Search for the cell housing the specified text and yield its (x, y) center coordinate. 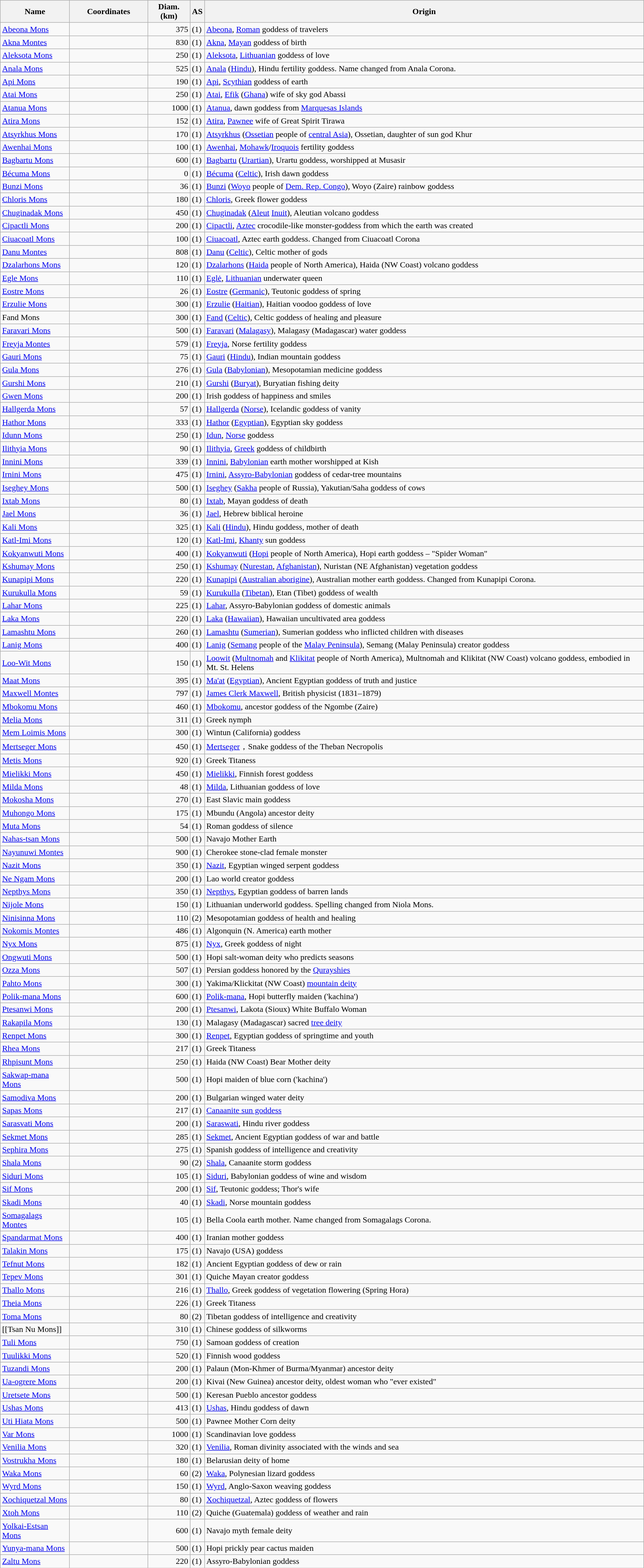
Atanua, dawn goddess from Marquesas Islands (424, 108)
Egle Mons (35, 278)
Skadi, Norse mountain goddess (424, 1202)
Wintun (California) goddess (424, 733)
Assyro-Babylonian goddess (424, 1561)
Tuli Mons (35, 1342)
Freyja Montes (35, 343)
210 (169, 383)
320 (169, 1447)
226 (169, 1303)
Keresan Pueblo ancestor goddess (424, 1395)
Yakima/Klickitat (NW Coast) mountain deity (424, 983)
Tepev Mons (35, 1277)
Chloris Mons (35, 200)
Ptesanwi Mons (35, 1009)
Belarusian deity of home (424, 1460)
Tuulikki Mons (35, 1356)
Toma Mons (35, 1316)
Innini Mons (35, 462)
Pahto Mons (35, 983)
Haida (NW Coast) Bear Mother deity (424, 1062)
Danu (Celtic), Celtic mother of gods (424, 252)
Atira Mons (35, 121)
Dzalarhons Mons (35, 265)
Iranian mother goddess (424, 1238)
Bécuma (Celtic), Irish dawn goddess (424, 173)
Maxwell Montes (35, 693)
Polik-mana Mons (35, 996)
Tefnut Mons (35, 1264)
Quiche (Guatemala) goddess of weather and rain (424, 1513)
Hopi maiden of blue corn ('kachina') (424, 1079)
Pawnee Mother Corn deity (424, 1421)
Sekmet, Ancient Egyptian goddess of war and battle (424, 1137)
Scandinavian love goddess (424, 1434)
Sif Mons (35, 1189)
Ma'at (Egyptian), Ancient Egyptian goddess of truth and justice (424, 680)
Palaun (Mon-Khmer of Burma/Myanmar) ancestor deity (424, 1369)
Erzulie (Haitian), Haitian voodoo goddess of love (424, 304)
Navajo myth female deity (424, 1530)
Chloris, Greek flower goddess (424, 200)
Mertseger，Snake goddess of the Theban Necropolis (424, 747)
797 (169, 693)
339 (169, 462)
Lanig Mons (35, 645)
Persian goddess honored by the Qurayshies (424, 970)
Yunya-mana Mons (35, 1548)
48 (169, 787)
Kurukulla (Tibetan), Etan (Tibet) goddess of wealth (424, 592)
Cipactli Mons (35, 226)
Spanish goddess of intelligence and creativity (424, 1150)
Atsyrkhus (Ossetian people of central Asia), Ossetian, daughter of sun god Khur (424, 134)
Bunzi Mons (35, 187)
Wyrd Mons (35, 1486)
Sarasvati Mons (35, 1123)
Faravari (Malagasy), Malagasy (Madagascar) water goddess (424, 330)
311 (169, 720)
375 (169, 29)
333 (169, 422)
Ancient Egyptian goddess of dew or rain (424, 1264)
Erzulie Mons (35, 304)
Yolkai-Estsan Mons (35, 1530)
Lamashtu (Sumerian), Sumerian goddess who inflicted children with diseases (424, 632)
Loowit (Multnomah and Klikitat people of North America), Multnomah and Klikitat (NW Coast) volcano goddess, embodied in Mt. St. Helens (424, 663)
Chinese goddess of silkworms (424, 1329)
Lao world creator goddess (424, 878)
Ozza Mons (35, 970)
Milda, Lithuanian goddess of love (424, 787)
Sapas Mons (35, 1110)
Mbokomu, ancestor goddess of the Ngombe (Zaire) (424, 707)
Katl-Imi Mons (35, 540)
Jael, Hebrew biblical heroine (424, 514)
Atsyrkhus Mons (35, 134)
Xochiquetzal Mons (35, 1500)
Hathor (Egyptian), Egyptian sky goddess (424, 422)
Dzalarhons (Haida people of North America), Haida (NW Coast) volcano goddess (424, 265)
Irnini Mons (35, 475)
Fand (Celtic), Celtic goddess of healing and pleasure (424, 317)
310 (169, 1329)
Laka (Hawaiian), Hawaiian uncultivated area goddess (424, 619)
Kivai (New Guinea) ancestor deity, oldest woman who "ever existed" (424, 1382)
0 (169, 173)
325 (169, 527)
Nyx Mons (35, 944)
Kunapipi Mons (35, 579)
75 (169, 357)
Innini, Babylonian earth mother worshipped at Kish (424, 462)
Ilithyia, Greek goddess of childbirth (424, 448)
Samodiva Mons (35, 1097)
Hopi salt-woman deity who predicts seasons (424, 957)
60 (169, 1473)
Rhea Mons (35, 1049)
Mbokomu Mons (35, 707)
Gula Mons (35, 370)
Coordinates (109, 12)
Name (35, 12)
182 (169, 1264)
Akna Montes (35, 42)
Bagbartu (Urartian), Urartu goddess, worshipped at Musasir (424, 160)
875 (169, 944)
Nayunuwi Montes (35, 852)
Awenhai Mons (35, 147)
Ushas, Hindu goddess of dawn (424, 1408)
Kshumay (Nurestan, Afghanistan), Nuristan (NE Afghanistan) vegetation goddess (424, 566)
486 (169, 931)
Eostre Mons (35, 291)
Gauri Mons (35, 357)
Ushas Mons (35, 1408)
Kshumay Mons (35, 566)
Shala Mons (35, 1163)
413 (169, 1408)
301 (169, 1277)
Atira, Pawnee wife of Great Spirit Tirawa (424, 121)
Hathor Mons (35, 422)
460 (169, 707)
Abeona, Roman goddess of travelers (424, 29)
260 (169, 632)
Chuginadak Mons (35, 213)
270 (169, 800)
Atai Mons (35, 95)
Theia Mons (35, 1303)
Aleksota, Lithuanian goddess of love (424, 55)
Metis Mons (35, 761)
Katl-Imi, Khanty sun goddess (424, 540)
Wyrd, Anglo-Saxon weaving goddess (424, 1486)
Bécuma Mons (35, 173)
520 (169, 1356)
Ilithyia Mons (35, 448)
Sephira Mons (35, 1150)
475 (169, 475)
Mokosha Mons (35, 800)
Atanua Mons (35, 108)
Rakapila Mons (35, 1023)
Thallo Mons (35, 1290)
Lahar, Assyro-Babylonian goddess of domestic animals (424, 606)
216 (169, 1290)
East Slavic main goddess (424, 800)
Iseghey (Sakha people of Russia), Yakutian/Saha goddess of cows (424, 488)
Bella Coola earth mother. Name changed from Somagalags Corona. (424, 1220)
190 (169, 82)
Nepthys Mons (35, 891)
Malagasy (Madagascar) sacred tree deity (424, 1023)
Mielikki Mons (35, 774)
Mertseger Mons (35, 747)
808 (169, 252)
26 (169, 291)
Nokomis Montes (35, 931)
Skadi Mons (35, 1202)
Jael Mons (35, 514)
Muhongo Mons (35, 813)
Algonquin (N. America) earth mother (424, 931)
750 (169, 1342)
Ixtab Mons (35, 501)
Saraswati, Hindu river goddess (424, 1123)
Vostrukha Mons (35, 1460)
Anala (Hindu), Hindu fertility goddess. Name changed from Anala Corona. (424, 68)
Abeona Mons (35, 29)
Greek nymph (424, 720)
Ciuacoatl, Aztec earth goddess. Changed from Ciuacoatl Corona (424, 239)
Milda Mons (35, 787)
Kunapipi (Australian aborigine), Australian mother earth goddess. Changed from Kunapipi Corona. (424, 579)
Shala, Canaanite storm goddess (424, 1163)
Thallo, Greek goddess of vegetation flowering (Spring Hora) (424, 1290)
Nepthys, Egyptian goddess of barren lands (424, 891)
Irnini, Assyro-Babylonian goddess of cedar-tree mountains (424, 475)
Nazit Mons (35, 865)
54 (169, 826)
Lamashtu Mons (35, 632)
152 (169, 121)
Somagalags Montes (35, 1220)
Polik-mana, Hopi butterfly maiden ('kachina') (424, 996)
Ciuacoatl Mons (35, 239)
Melia Mons (35, 720)
Venilia Mons (35, 1447)
170 (169, 134)
Gurshi Mons (35, 383)
130 (169, 1023)
Nahas-tsan Mons (35, 839)
Faravari Mons (35, 330)
Api, Scythian goddess of earth (424, 82)
Sif, Teutonic goddess; Thor's wife (424, 1189)
Ninisinna Mons (35, 918)
[[Tsan Nu Mons]] (35, 1329)
Lithuanian underworld goddess. Spelling changed from Niola Mons. (424, 904)
Waka, Polynesian lizard goddess (424, 1473)
Nazit, Egyptian winged serpent goddess (424, 865)
Cherokee stone-clad female monster (424, 852)
Ixtab, Mayan goddess of death (424, 501)
Kali Mons (35, 527)
525 (169, 68)
59 (169, 592)
Bulgarian winged water deity (424, 1097)
Quiche Mayan creator goddess (424, 1277)
Nyx, Greek goddess of night (424, 944)
Cipactli, Aztec crocodile-like monster-goddess from which the earth was created (424, 226)
395 (169, 680)
Diam. (km) (169, 12)
Ptesanwi, Lakota (Sioux) White Buffalo Woman (424, 1009)
Finnish wood goddess (424, 1356)
Maat Mons (35, 680)
830 (169, 42)
Waka Mons (35, 1473)
Origin (424, 12)
275 (169, 1150)
225 (169, 606)
AS (197, 12)
Eostre (Germanic), Teutonic goddess of spring (424, 291)
Samoan goddess of creation (424, 1342)
Sekmet Mons (35, 1137)
Loo-Wit Mons (35, 663)
Canaanite sun goddess (424, 1110)
Awenhai, Mohawk/Iroquois fertility goddess (424, 147)
Muta Mons (35, 826)
40 (169, 1202)
285 (169, 1137)
Xochiquetzal, Aztec goddess of flowers (424, 1500)
Irish goddess of happiness and smiles (424, 396)
Roman goddess of silence (424, 826)
Hallgerda (Norse), Icelandic goddess of vanity (424, 409)
Renpet, Egyptian goddess of springtime and youth (424, 1036)
Spandarmat Mons (35, 1238)
Hopi prickly pear cactus maiden (424, 1548)
Mem Loimis Mons (35, 733)
Laka Mons (35, 619)
Talakin Mons (35, 1251)
57 (169, 409)
Eglė, Lithuanian underwater queen (424, 278)
Kokyanwuti Mons (35, 553)
Navajo Mother Earth (424, 839)
Gwen Mons (35, 396)
Tibetan goddess of intelligence and creativity (424, 1316)
Gurshi (Buryat), Buryatian fishing deity (424, 383)
Var Mons (35, 1434)
Ne Ngam Mons (35, 878)
Gula (Babylonian), Mesopotamian medicine goddess (424, 370)
Api Mons (35, 82)
Sakwap-mana Mons (35, 1079)
Danu Montes (35, 252)
Lahar Mons (35, 606)
Bagbartu Mons (35, 160)
Atai, Efik (Ghana) wife of sky god Abassi (424, 95)
Tuzandi Mons (35, 1369)
Nijole Mons (35, 904)
James Clerk Maxwell, British physicist (1831–1879) (424, 693)
Uti Hiata Mons (35, 1421)
Siduri, Babylonian goddess of wine and wisdom (424, 1176)
Iseghey Mons (35, 488)
Kurukulla Mons (35, 592)
Lanig (Semang people of the Malay Peninsula), Semang (Malay Peninsula) creator goddess (424, 645)
Mbundu (Angola) ancestor deity (424, 813)
Hallgerda Mons (35, 409)
Rhpisunt Mons (35, 1062)
Gauri (Hindu), Indian mountain goddess (424, 357)
Kali (Hindu), Hindu goddess, mother of death (424, 527)
Zaltu Mons (35, 1561)
Mielikki, Finnish forest goddess (424, 774)
Ongwuti Mons (35, 957)
Aleksota Mons (35, 55)
Uretsete Mons (35, 1395)
Mesopotamian goddess of health and healing (424, 918)
Fand Mons (35, 317)
900 (169, 852)
Xtoh Mons (35, 1513)
Navajo (USA) goddess (424, 1251)
Kokyanwuti (Hopi people of North America), Hopi earth goddess – "Spider Woman" (424, 553)
Chuginadak (Aleut Inuit), Aleutian volcano goddess (424, 213)
920 (169, 761)
Idun, Norse goddess (424, 435)
Renpet Mons (35, 1036)
Idunn Mons (35, 435)
Akna, Mayan goddess of birth (424, 42)
276 (169, 370)
Freyja, Norse fertility goddess (424, 343)
Anala Mons (35, 68)
Venilia, Roman divinity associated with the winds and sea (424, 1447)
Ua-ogrere Mons (35, 1382)
507 (169, 970)
Siduri Mons (35, 1176)
579 (169, 343)
Bunzi (Woyo people of Dem. Rep. Congo), Woyo (Zaire) rainbow goddess (424, 187)
